Find where the given text appears and provide that cell's center as [X, Y] coordinate. 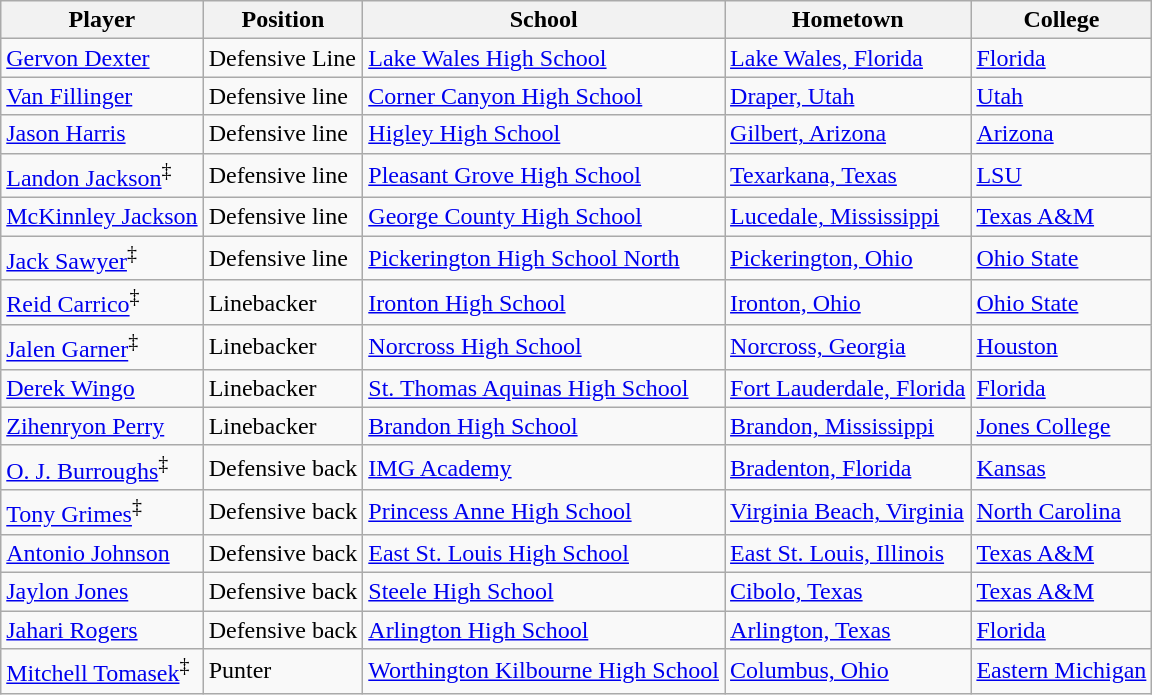
Bradenton, Florida [848, 468]
Tony Grimes‡ [102, 512]
Brandon High School [544, 426]
Antonio Johnson [102, 554]
North Carolina [1062, 512]
LSU [1062, 176]
College [1062, 20]
Jalen Garner‡ [102, 348]
Lake Wales High School [544, 58]
Pickerington, Ohio [848, 258]
East St. Louis, Illinois [848, 554]
Virginia Beach, Virginia [848, 512]
Eastern Michigan [1062, 672]
Derek Wingo [102, 388]
Cibolo, Texas [848, 592]
Steele High School [544, 592]
Houston [1062, 348]
Jason Harris [102, 134]
Ironton, Ohio [848, 302]
Norcross High School [544, 348]
Player [102, 20]
Pickerington High School North [544, 258]
Jaylon Jones [102, 592]
Draper, Utah [848, 96]
Worthington Kilbourne High School [544, 672]
Fort Lauderdale, Florida [848, 388]
Higley High School [544, 134]
IMG Academy [544, 468]
Columbus, Ohio [848, 672]
Princess Anne High School [544, 512]
Zihenryon Perry [102, 426]
Position [283, 20]
Reid Carrico‡ [102, 302]
McKinnley Jackson [102, 217]
Van Fillinger [102, 96]
East St. Louis High School [544, 554]
Landon Jackson‡ [102, 176]
George County High School [544, 217]
Defensive Line [283, 58]
Lake Wales, Florida [848, 58]
Arlington, Texas [848, 630]
Lucedale, Mississippi [848, 217]
Gervon Dexter [102, 58]
Hometown [848, 20]
School [544, 20]
Pleasant Grove High School [544, 176]
Jahari Rogers [102, 630]
Gilbert, Arizona [848, 134]
Arizona [1062, 134]
Corner Canyon High School [544, 96]
St. Thomas Aquinas High School [544, 388]
Kansas [1062, 468]
Brandon, Mississippi [848, 426]
Punter [283, 672]
Norcross, Georgia [848, 348]
Utah [1062, 96]
Ironton High School [544, 302]
Jones College [1062, 426]
Jack Sawyer‡ [102, 258]
Mitchell Tomasek‡ [102, 672]
Arlington High School [544, 630]
Texarkana, Texas [848, 176]
O. J. Burroughs‡ [102, 468]
